Return [X, Y] of the center of cell containing provided text 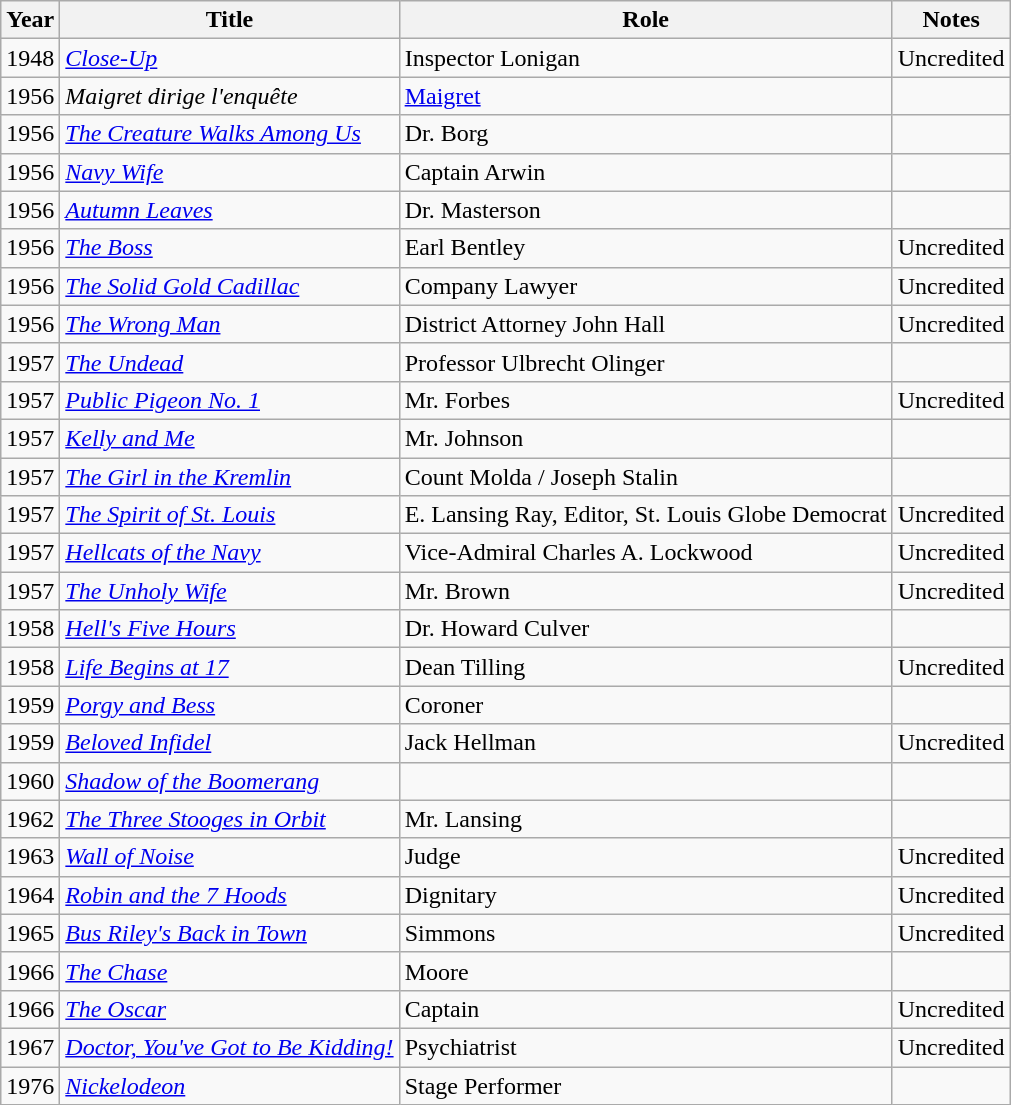
Kelly and Me [230, 438]
Mr. Lansing [646, 819]
The Spirit of St. Louis [230, 515]
Dr. Masterson [646, 210]
The Three Stooges in Orbit [230, 819]
Year [30, 20]
Navy Wife [230, 172]
The Oscar [230, 1009]
The Creature Walks Among Us [230, 134]
Count Molda / Joseph Stalin [646, 477]
Professor Ulbrecht Olinger [646, 362]
Jack Hellman [646, 743]
1948 [30, 58]
Captain [646, 1009]
1960 [30, 781]
1965 [30, 933]
1963 [30, 857]
Dr. Howard Culver [646, 629]
The Unholy Wife [230, 591]
Porgy and Bess [230, 705]
1976 [30, 1085]
Role [646, 20]
Dean Tilling [646, 667]
The Solid Gold Cadillac [230, 286]
The Wrong Man [230, 324]
District Attorney John Hall [646, 324]
Notes [951, 20]
1964 [30, 895]
Mr. Forbes [646, 400]
The Girl in the Kremlin [230, 477]
Moore [646, 971]
Simmons [646, 933]
Earl Bentley [646, 248]
The Boss [230, 248]
Hellcats of the Navy [230, 553]
Vice-Admiral Charles A. Lockwood [646, 553]
Judge [646, 857]
Coroner [646, 705]
Hell's Five Hours [230, 629]
Autumn Leaves [230, 210]
Doctor, You've Got to Be Kidding! [230, 1047]
Maigret dirige l'enquête [230, 96]
Company Lawyer [646, 286]
Stage Performer [646, 1085]
Dignitary [646, 895]
The Chase [230, 971]
Mr. Brown [646, 591]
Inspector Lonigan [646, 58]
Robin and the 7 Hoods [230, 895]
Beloved Infidel [230, 743]
Wall of Noise [230, 857]
Title [230, 20]
Captain Arwin [646, 172]
Mr. Johnson [646, 438]
Maigret [646, 96]
The Undead [230, 362]
Bus Riley's Back in Town [230, 933]
Life Begins at 17 [230, 667]
E. Lansing Ray, Editor, St. Louis Globe Democrat [646, 515]
Dr. Borg [646, 134]
Public Pigeon No. 1 [230, 400]
1962 [30, 819]
1967 [30, 1047]
Nickelodeon [230, 1085]
Close-Up [230, 58]
Shadow of the Boomerang [230, 781]
Psychiatrist [646, 1047]
